Extract the (X, Y) coordinate from the center of the cell holding the provided text.  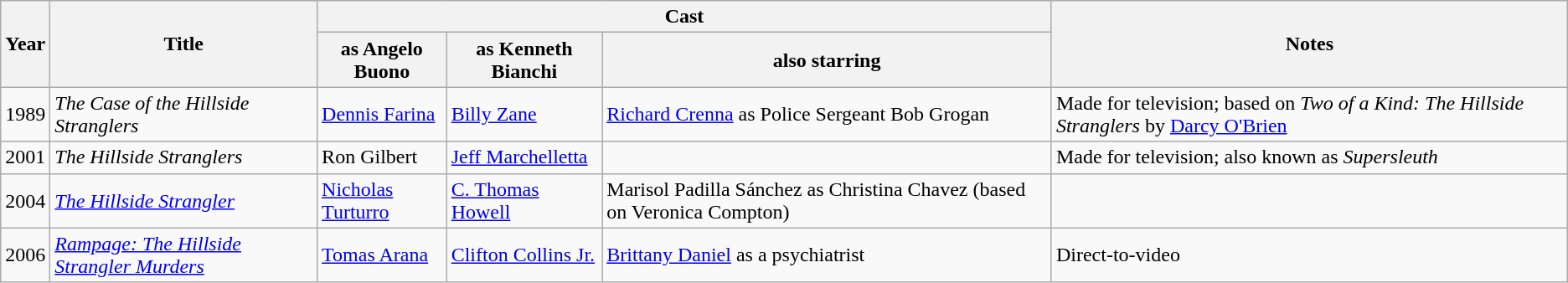
Jeff Marchelletta (524, 157)
Nicholas Turturro (382, 201)
Dennis Farina (382, 114)
Notes (1309, 44)
Direct-to-video (1309, 255)
also starring (828, 60)
Made for television; based on Two of a Kind: The Hillside Stranglers by Darcy O'Brien (1309, 114)
The Case of the Hillside Stranglers (184, 114)
Richard Crenna as Police Sergeant Bob Grogan (828, 114)
Ron Gilbert (382, 157)
1989 (25, 114)
The Hillside Stranglers (184, 157)
Rampage: The Hillside Strangler Murders (184, 255)
The Hillside Strangler (184, 201)
Tomas Arana (382, 255)
2006 (25, 255)
Title (184, 44)
Clifton Collins Jr. (524, 255)
Marisol Padilla Sánchez as Christina Chavez (based on Veronica Compton) (828, 201)
Made for television; also known as Supersleuth (1309, 157)
as Angelo Buono (382, 60)
C. Thomas Howell (524, 201)
2001 (25, 157)
2004 (25, 201)
Year (25, 44)
Brittany Daniel as a psychiatrist (828, 255)
Cast (685, 17)
Billy Zane (524, 114)
as Kenneth Bianchi (524, 60)
